Return the (x, y) coordinate for the center point of the cell that contains the specified text.  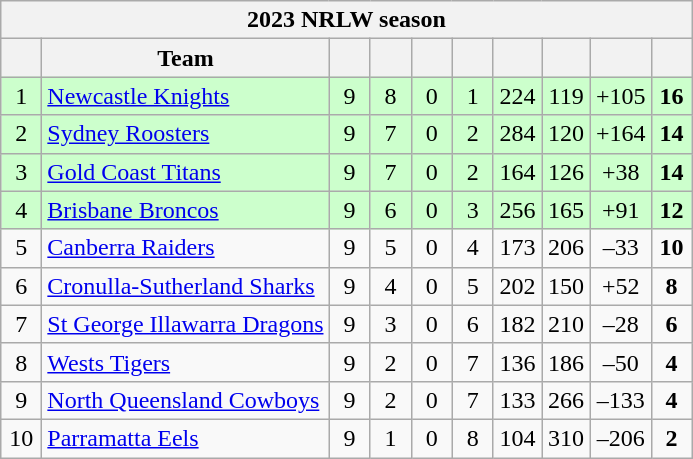
Sydney Roosters (186, 134)
Gold Coast Titans (186, 172)
173 (518, 248)
136 (518, 362)
119 (566, 96)
–50 (620, 362)
Team (186, 58)
133 (518, 400)
120 (566, 134)
284 (518, 134)
224 (518, 96)
Brisbane Broncos (186, 210)
+38 (620, 172)
+91 (620, 210)
Cronulla-Sutherland Sharks (186, 286)
310 (566, 438)
126 (566, 172)
+164 (620, 134)
–206 (620, 438)
Parramatta Eels (186, 438)
Newcastle Knights (186, 96)
12 (672, 210)
266 (566, 400)
North Queensland Cowboys (186, 400)
Canberra Raiders (186, 248)
–33 (620, 248)
202 (518, 286)
+52 (620, 286)
–133 (620, 400)
2023 NRLW season (346, 20)
St George Illawarra Dragons (186, 324)
182 (518, 324)
104 (518, 438)
Wests Tigers (186, 362)
206 (566, 248)
256 (518, 210)
164 (518, 172)
16 (672, 96)
+105 (620, 96)
150 (566, 286)
210 (566, 324)
165 (566, 210)
186 (566, 362)
–28 (620, 324)
